Return the [X, Y] coordinate for the center point of the cell that contains the specified text.  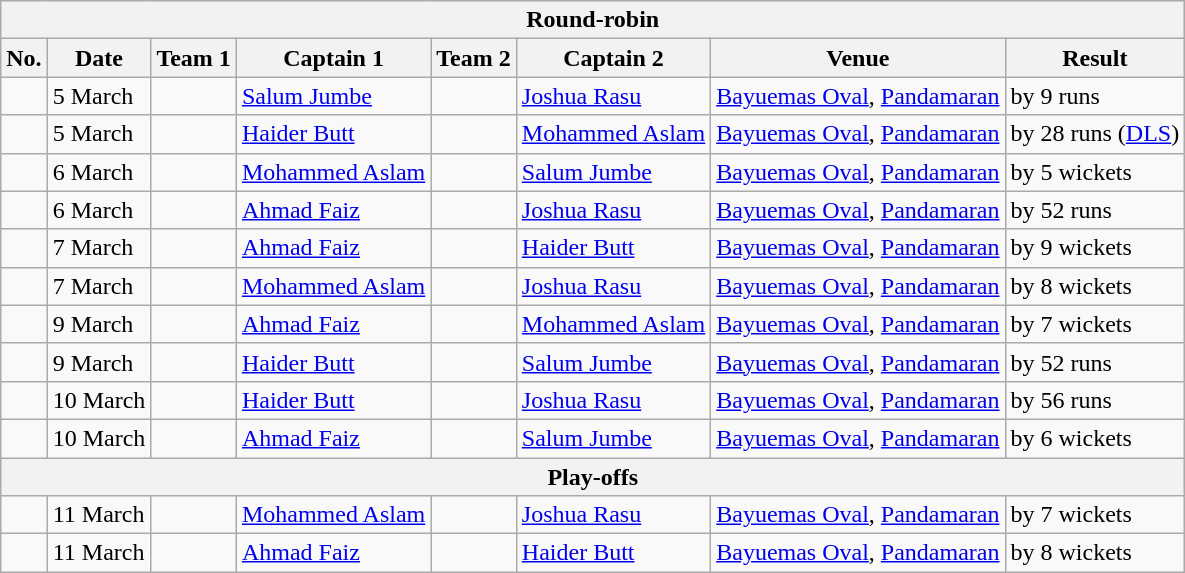
Play-offs [593, 477]
Captain 1 [333, 58]
by 9 runs [1095, 96]
Round-robin [593, 20]
No. [24, 58]
Captain 2 [613, 58]
by 56 runs [1095, 400]
Team 1 [194, 58]
Venue [858, 58]
by 28 runs (DLS) [1095, 134]
Result [1095, 58]
by 5 wickets [1095, 172]
by 9 wickets [1095, 248]
by 6 wickets [1095, 438]
Date [99, 58]
Team 2 [474, 58]
